Return the (x, y) coordinate for the center point of the cell that contains the specified text.  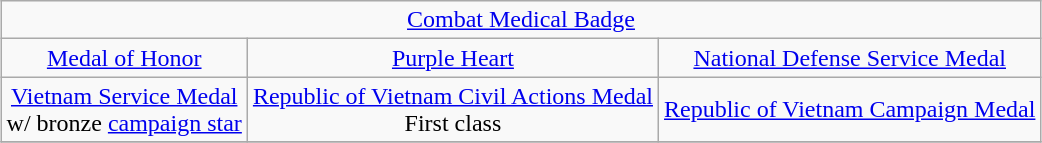
Republic of Vietnam Campaign Medal (850, 110)
Vietnam Service Medalw/ bronze campaign star (124, 110)
Republic of Vietnam Civil Actions MedalFirst class (452, 110)
Medal of Honor (124, 58)
Combat Medical Badge (521, 20)
National Defense Service Medal (850, 58)
Purple Heart (452, 58)
